Locate the cell with the specified text and output its [X, Y] center coordinate. 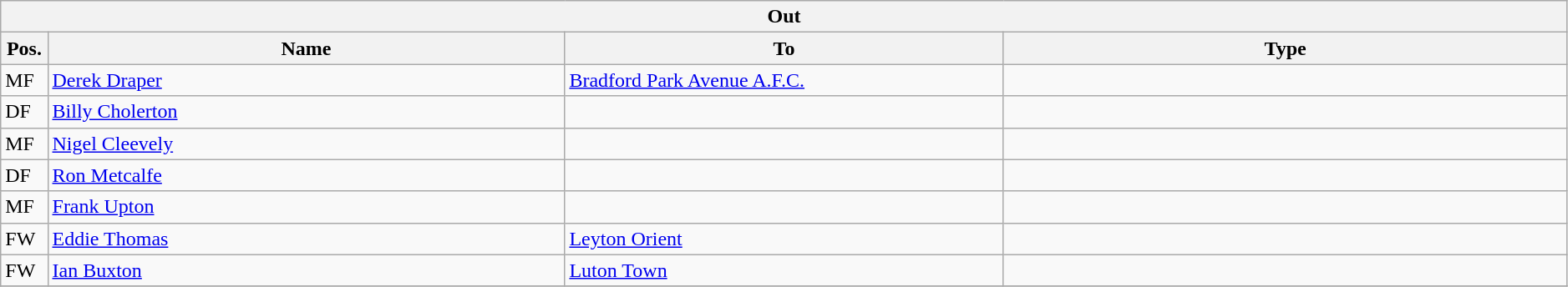
To [784, 48]
Ian Buxton [306, 270]
Frank Upton [306, 207]
Billy Cholerton [306, 112]
Type [1285, 48]
Nigel Cleevely [306, 143]
Ron Metcalfe [306, 175]
Out [784, 17]
Derek Draper [306, 80]
Name [306, 48]
Eddie Thomas [306, 239]
Leyton Orient [784, 239]
Luton Town [784, 270]
Bradford Park Avenue A.F.C. [784, 80]
Pos. [24, 48]
